Return the [X, Y] coordinate for the center point of the cell that contains the specified text.  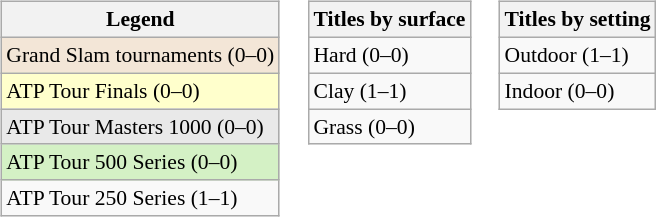
Clay (1–1) [389, 91]
ATP Tour 500 Series (0–0) [140, 162]
Hard (0–0) [389, 55]
Outdoor (1–1) [578, 55]
Legend [140, 20]
ATP Tour Masters 1000 (0–0) [140, 127]
Grass (0–0) [389, 127]
Titles by surface [389, 20]
ATP Tour 250 Series (1–1) [140, 198]
ATP Tour Finals (0–0) [140, 91]
Indoor (0–0) [578, 91]
Titles by setting [578, 20]
Grand Slam tournaments (0–0) [140, 55]
